Provide the [X, Y] coordinate of the cell's center where the given text is located.  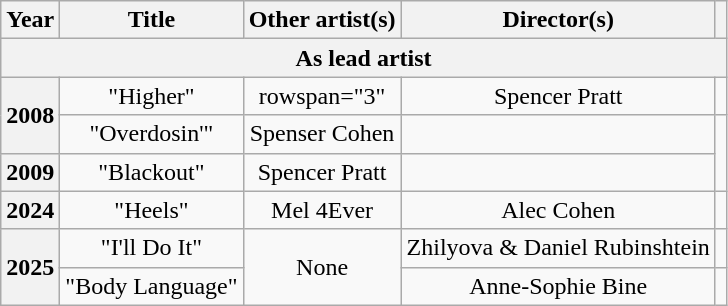
2009 [30, 172]
Other artist(s) [322, 20]
Zhilyova & Daniel Rubinshtein [558, 248]
Title [152, 20]
"Higher" [152, 96]
Director(s) [558, 20]
"Overdosin'" [152, 134]
2024 [30, 210]
Anne-Sophie Bine [558, 286]
"Body Language" [152, 286]
rowspan="3" [322, 96]
Year [30, 20]
"Heels" [152, 210]
Alec Cohen [558, 210]
2008 [30, 115]
"Blackout" [152, 172]
As lead artist [364, 58]
Spenser Cohen [322, 134]
Mel 4Ever [322, 210]
None [322, 267]
2025 [30, 267]
"I'll Do It" [152, 248]
